Detect which cell encompasses the target text, then output its [X, Y] center coordinate. 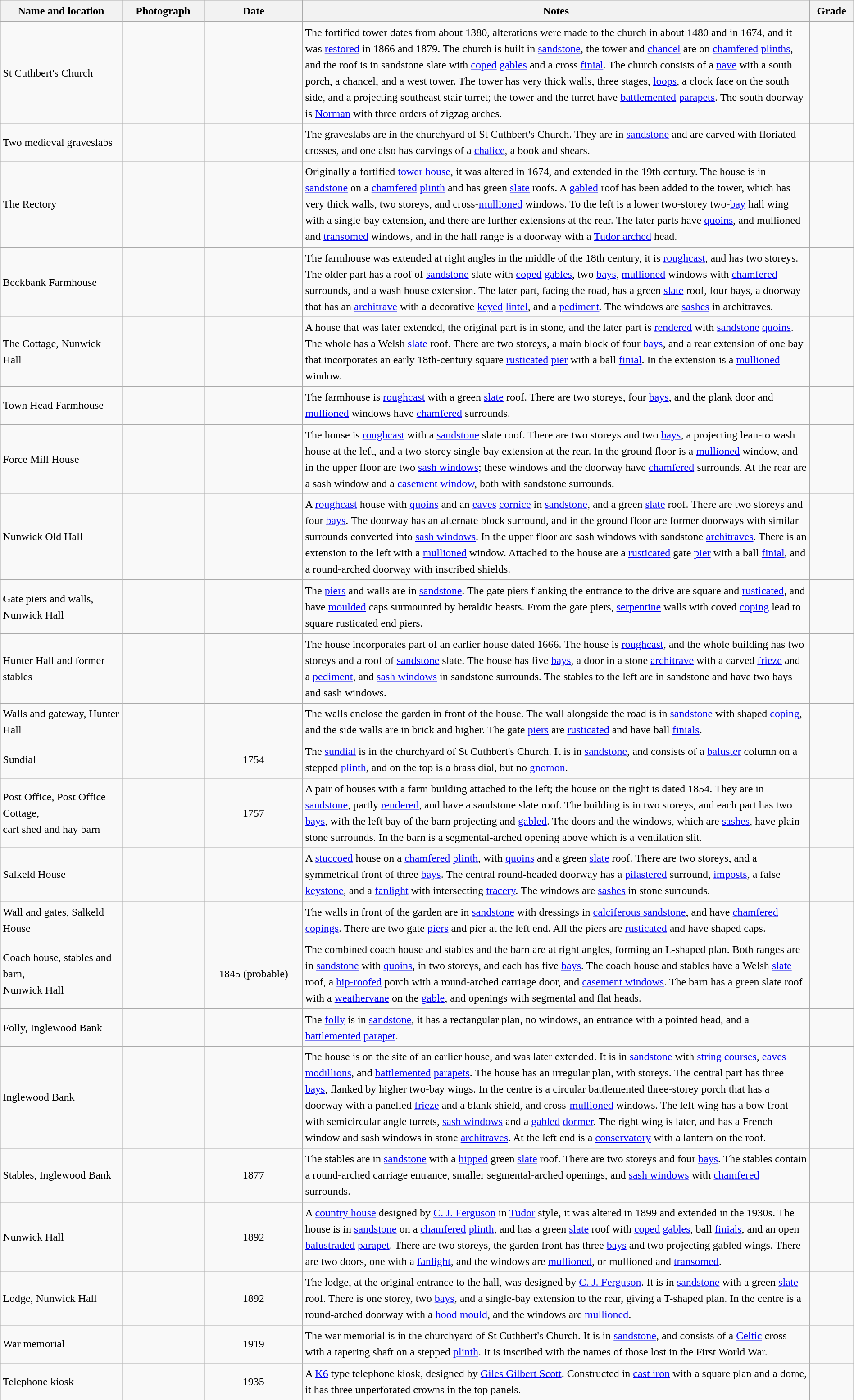
1919 [254, 1344]
Notes [556, 11]
1754 [254, 760]
Force Mill House [61, 459]
Walls and gateway, Hunter Hall [61, 722]
War memorial [61, 1344]
Folly, Inglewood Bank [61, 1027]
Gate piers and walls, Nunwick Hall [61, 607]
Coach house, stables and barn,Nunwick Hall [61, 974]
Town Head Farmhouse [61, 405]
Photograph [163, 11]
St Cuthbert's Church [61, 73]
Nunwick Hall [61, 1237]
The Rectory [61, 204]
1845 (probable) [254, 974]
Name and location [61, 11]
The folly is in sandstone, it has a rectangular plan, no windows, an entrance with a pointed head, and a battlemented parapet. [556, 1027]
Inglewood Bank [61, 1097]
Telephone kiosk [61, 1381]
Lodge, Nunwick Hall [61, 1298]
Post Office, Post Office Cottage,cart shed and hay barn [61, 813]
Salkeld House [61, 875]
Grade [831, 11]
Beckbank Farmhouse [61, 282]
Date [254, 11]
Stables, Inglewood Bank [61, 1175]
1757 [254, 813]
1935 [254, 1381]
The Cottage, Nunwick Hall [61, 352]
Two medieval graveslabs [61, 142]
1877 [254, 1175]
Hunter Hall and former stables [61, 668]
Sundial [61, 760]
Wall and gates, Salkeld House [61, 920]
Nunwick Old Hall [61, 537]
